Locate the cell with the specified text and output its [x, y] center coordinate. 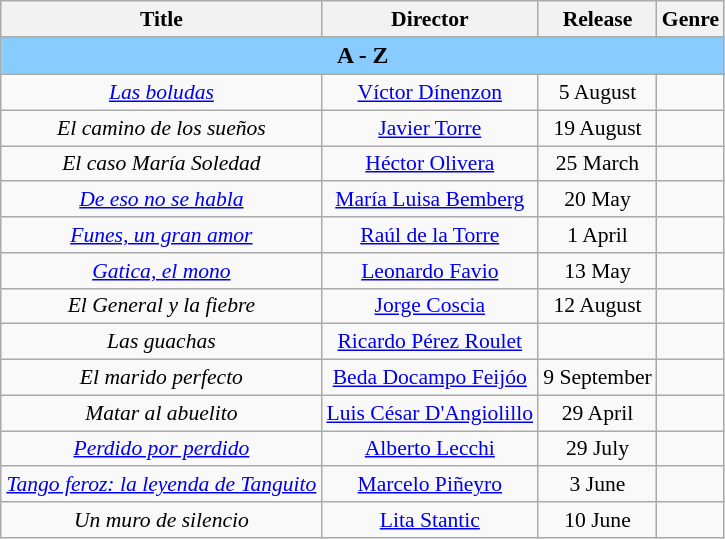
Luis César D'Angiolillo [430, 413]
Marcelo Piñeyro [430, 485]
5 August [598, 93]
25 March [598, 164]
El caso María Soledad [161, 164]
A - Z [362, 56]
Raúl de la Torre [430, 235]
Javier Torre [430, 128]
13 May [598, 271]
Lita Stantic [430, 520]
El marido perfecto [161, 378]
Jorge Coscia [430, 306]
Perdido por perdido [161, 449]
De eso no se habla [161, 200]
Héctor Olivera [430, 164]
Ricardo Pérez Roulet [430, 342]
Tango feroz: la leyenda de Tanguito [161, 485]
3 June [598, 485]
María Luisa Bemberg [430, 200]
Funes, un gran amor [161, 235]
29 July [598, 449]
20 May [598, 200]
Genre [690, 19]
10 June [598, 520]
Alberto Lecchi [430, 449]
Title [161, 19]
El camino de los sueños [161, 128]
1 April [598, 235]
19 August [598, 128]
Leonardo Favio [430, 271]
Las guachas [161, 342]
Un muro de silencio [161, 520]
29 April [598, 413]
Matar al abuelito [161, 413]
Las boludas [161, 93]
El General y la fiebre [161, 306]
9 September [598, 378]
Director [430, 19]
Beda Docampo Feijóo [430, 378]
12 August [598, 306]
Gatica, el mono [161, 271]
Release [598, 19]
Víctor Dínenzon [430, 93]
